Return [X, Y] of the center of cell containing provided text 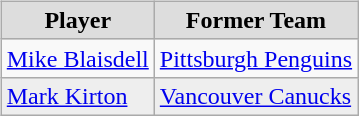
Former Team [256, 20]
Pittsburgh Penguins [256, 58]
Vancouver Canucks [256, 96]
Player [78, 20]
Mark Kirton [78, 96]
Mike Blaisdell [78, 58]
